For the text-containing cell, return its midpoint in [x, y] coordinate format. 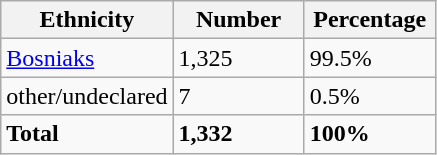
other/undeclared [87, 96]
Percentage [370, 20]
Ethnicity [87, 20]
99.5% [370, 58]
1,325 [238, 58]
Number [238, 20]
100% [370, 134]
0.5% [370, 96]
Bosniaks [87, 58]
1,332 [238, 134]
Total [87, 134]
7 [238, 96]
